Return the [x, y] coordinate for the center point of the cell that contains the specified text.  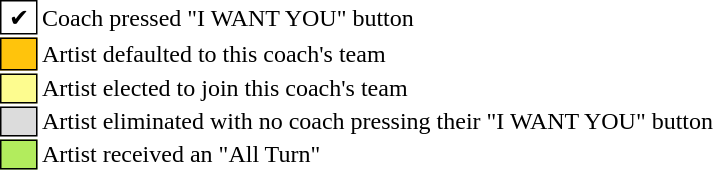
✔ [19, 17]
